Output the (x, y) coordinate of the center of the cell containing the given text.  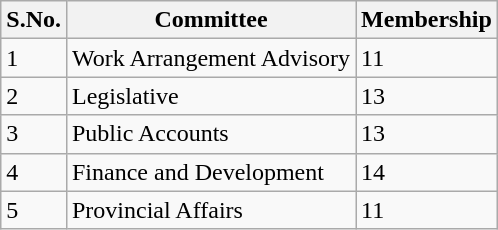
3 (34, 134)
1 (34, 58)
5 (34, 210)
2 (34, 96)
14 (427, 172)
4 (34, 172)
Committee (210, 20)
Work Arrangement Advisory (210, 58)
Provincial Affairs (210, 210)
Membership (427, 20)
Legislative (210, 96)
S.No. (34, 20)
Finance and Development (210, 172)
Public Accounts (210, 134)
